Find where the given text appears and provide that cell's center as (x, y) coordinate. 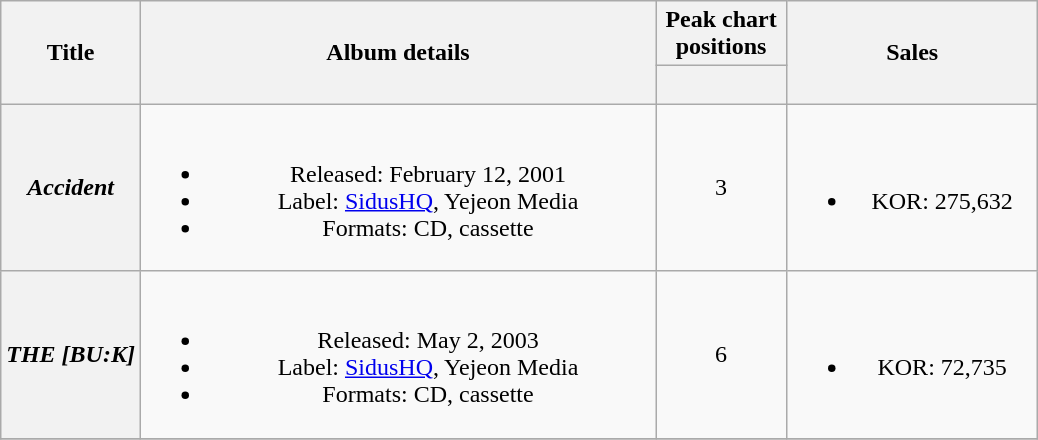
Sales (912, 52)
THE [BU:K] (71, 354)
Released: May 2, 2003Label: SidusHQ, Yejeon MediaFormats: CD, cassette (398, 354)
Album details (398, 52)
KOR: 275,632 (912, 188)
3 (722, 188)
6 (722, 354)
Title (71, 52)
Accident (71, 188)
Released: February 12, 2001Label: SidusHQ, Yejeon MediaFormats: CD, cassette (398, 188)
KOR: 72,735 (912, 354)
Peak chart positions (722, 34)
